Provide the [X, Y] coordinate of the cell's center where the given text is located.  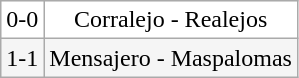
Mensajero - Maspalomas [171, 58]
0-0 [22, 20]
Corralejo - Realejos [171, 20]
1-1 [22, 58]
